Identify which cell holds the provided text, then report its [x, y] central coordinate. 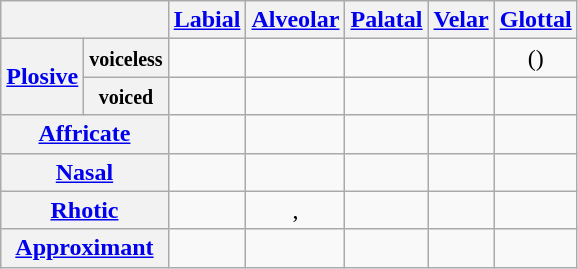
Labial [207, 20]
Alveolar [296, 20]
Velar [461, 20]
voiceless [126, 58]
Palatal [386, 20]
() [536, 58]
Affricate [84, 134]
Glottal [536, 20]
voiced [126, 96]
Approximant [84, 248]
, [296, 210]
Plosive [42, 77]
Nasal [84, 172]
Rhotic [84, 210]
